Output the [X, Y] coordinate of the center of the cell containing the given text.  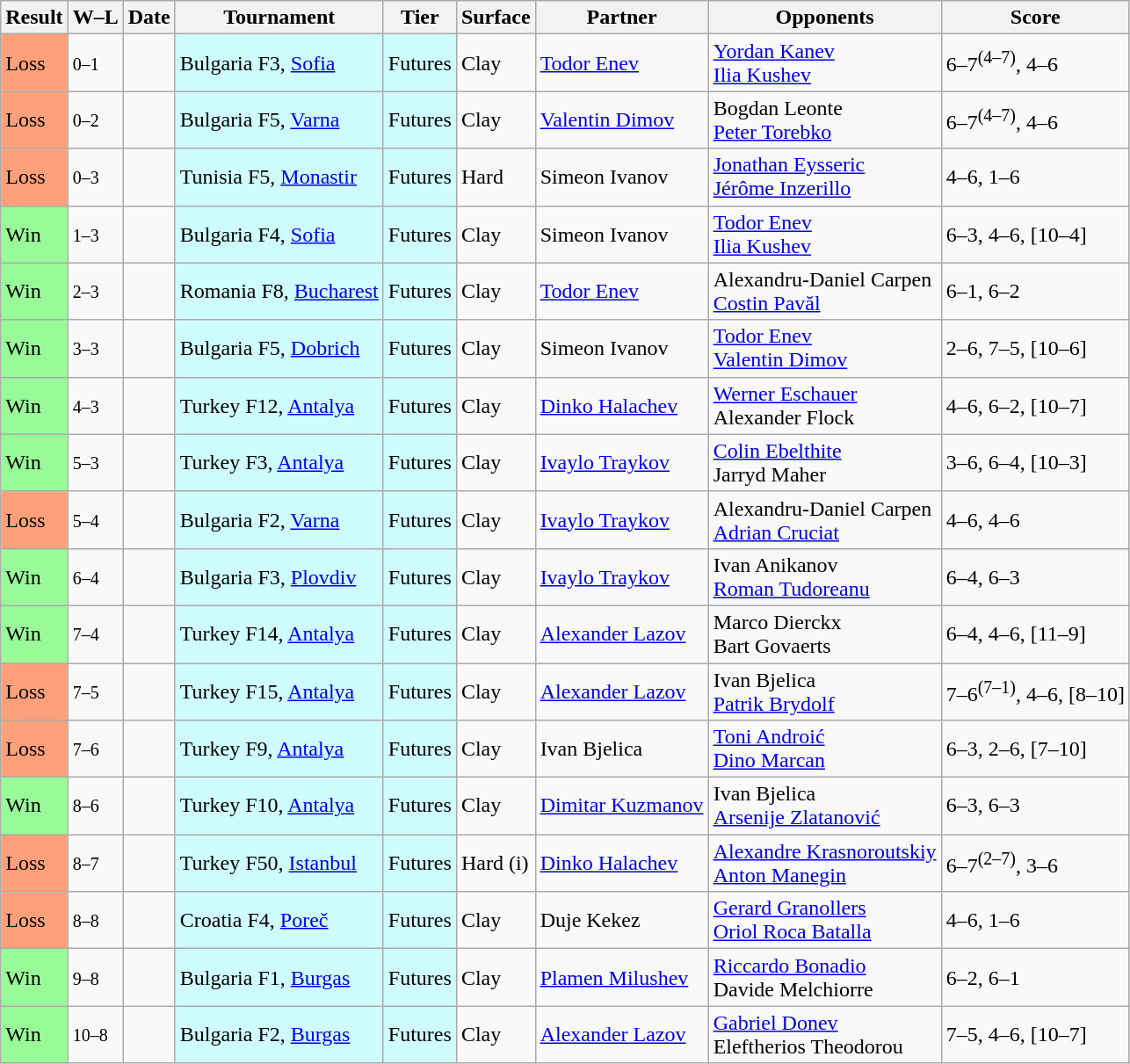
Romania F8, Bucharest [279, 292]
Alexandru-Daniel Carpen Adrian Cruciat [824, 520]
Turkey F14, Antalya [279, 634]
Toni Androić Dino Marcan [824, 749]
Gabriel Donev Eleftherios Theodorou [824, 1035]
Bulgaria F2, Varna [279, 520]
Bulgaria F3, Plovdiv [279, 576]
Turkey F10, Antalya [279, 807]
6–1, 6–2 [1035, 292]
Result [34, 18]
Alexandru-Daniel Carpen Costin Pavăl [824, 292]
Tier [420, 18]
7–6 [95, 749]
3–6, 6–4, [10–3] [1035, 462]
5–3 [95, 462]
8–6 [95, 807]
Partner [622, 18]
4–6, 6–2, [10–7] [1035, 406]
Turkey F15, Antalya [279, 691]
Turkey F3, Antalya [279, 462]
Tunisia F5, Monastir [279, 177]
Duje Kekez [622, 921]
Ivan Anikanov Roman Tudoreanu [824, 576]
Bulgaria F5, Varna [279, 119]
Dimitar Kuzmanov [622, 807]
Jonathan Eysseric Jérôme Inzerillo [824, 177]
Hard [496, 177]
Riccardo Bonadio Davide Melchiorre [824, 977]
4–3 [95, 406]
2–6, 7–5, [10–6] [1035, 348]
1–3 [95, 234]
7–4 [95, 634]
6–3, 2–6, [7–10] [1035, 749]
Turkey F12, Antalya [279, 406]
Valentin Dimov [622, 119]
0–1 [95, 63]
8–8 [95, 921]
Colin Ebelthite Jarryd Maher [824, 462]
6–4 [95, 576]
Ivan Bjelica Arsenije Zlatanović [824, 807]
4–6, 4–6 [1035, 520]
Bulgaria F2, Burgas [279, 1035]
Plamen Milushev [622, 977]
7–5, 4–6, [10–7] [1035, 1035]
6–4, 4–6, [11–9] [1035, 634]
7–5 [95, 691]
Croatia F4, Poreč [279, 921]
9–8 [95, 977]
Werner Eschauer Alexander Flock [824, 406]
Date [149, 18]
Bulgaria F4, Sofia [279, 234]
8–7 [95, 863]
6–3, 4–6, [10–4] [1035, 234]
6–2, 6–1 [1035, 977]
5–4 [95, 520]
6–3, 6–3 [1035, 807]
Todor Enev Valentin Dimov [824, 348]
W–L [95, 18]
Surface [496, 18]
6–4, 6–3 [1035, 576]
Bogdan Leonte Peter Torebko [824, 119]
Bulgaria F1, Burgas [279, 977]
Todor Enev Ilia Kushev [824, 234]
3–3 [95, 348]
10–8 [95, 1035]
Ivan Bjelica Patrik Brydolf [824, 691]
Marco Dierckx Bart Govaerts [824, 634]
Bulgaria F5, Dobrich [279, 348]
6–7(2–7), 3–6 [1035, 863]
Score [1035, 18]
Gerard Granollers Oriol Roca Batalla [824, 921]
0–2 [95, 119]
Bulgaria F3, Sofia [279, 63]
Hard (i) [496, 863]
7–6(7–1), 4–6, [8–10] [1035, 691]
Yordan Kanev Ilia Kushev [824, 63]
Tournament [279, 18]
2–3 [95, 292]
Opponents [824, 18]
Turkey F50, Istanbul [279, 863]
Alexandre Krasnoroutskiy Anton Manegin [824, 863]
0–3 [95, 177]
Ivan Bjelica [622, 749]
Turkey F9, Antalya [279, 749]
